Find where the given text appears and provide that cell's center as [X, Y] coordinate. 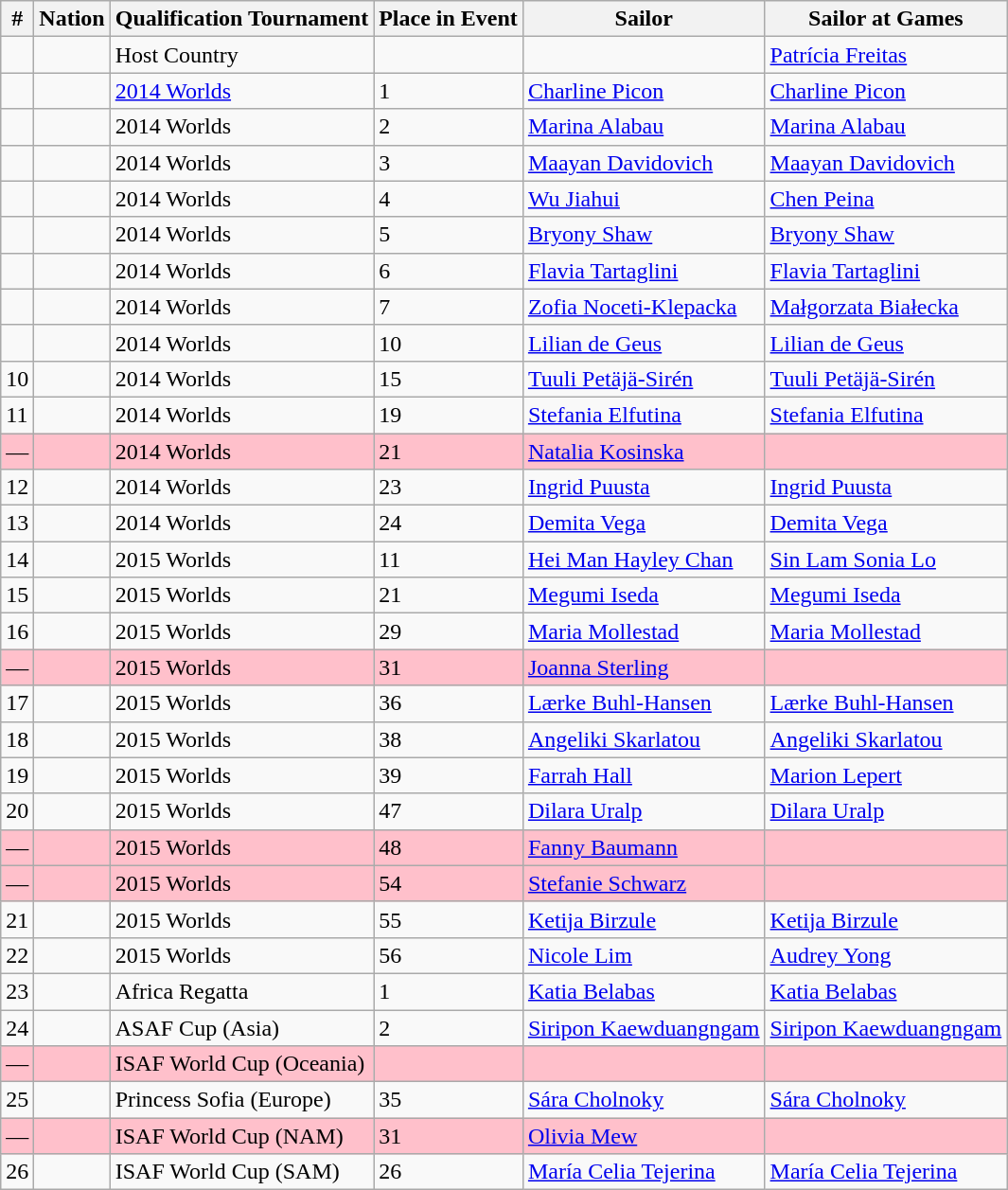
Princess Sofia (Europe) [241, 1100]
Hei Man Hayley Chan [644, 559]
Wu Jiahui [644, 199]
Sin Lam Sonia Lo [886, 559]
Małgorzata Białecka [886, 307]
Sailor [644, 19]
Chen Peina [886, 199]
6 [449, 271]
ASAF Cup (Asia) [241, 1027]
20 [17, 811]
4 [449, 199]
5 [449, 235]
38 [449, 739]
16 [17, 631]
39 [449, 775]
Host Country [241, 55]
# [17, 19]
Stefanie Schwarz [644, 883]
48 [449, 847]
Audrey Yong [886, 955]
54 [449, 883]
Qualification Tournament [241, 19]
Natalia Kosinska [644, 452]
29 [449, 631]
25 [17, 1100]
7 [449, 307]
Patrícia Freitas [886, 55]
ISAF World Cup (Oceania) [241, 1064]
35 [449, 1100]
Nation [72, 19]
14 [17, 559]
22 [17, 955]
Sailor at Games [886, 19]
ISAF World Cup (NAM) [241, 1136]
17 [17, 703]
56 [449, 955]
ISAF World Cup (SAM) [241, 1172]
Fanny Baumann [644, 847]
13 [17, 524]
47 [449, 811]
Africa Regatta [241, 991]
Olivia Mew [644, 1136]
12 [17, 488]
Marion Lepert [886, 775]
Nicole Lim [644, 955]
Joanna Sterling [644, 667]
55 [449, 919]
36 [449, 703]
Place in Event [449, 19]
3 [449, 163]
Farrah Hall [644, 775]
Zofia Noceti-Klepacka [644, 307]
18 [17, 739]
